Return the (X, Y) coordinate for the center point of the cell that contains the specified text.  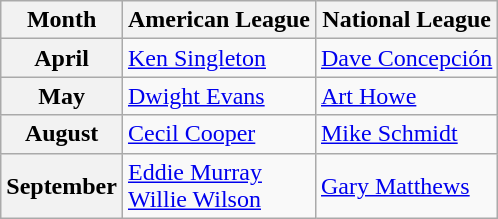
Art Howe (406, 96)
Ken Singleton (218, 58)
Month (62, 20)
National League (406, 20)
American League (218, 20)
Cecil Cooper (218, 134)
Eddie MurrayWillie Wilson (218, 186)
September (62, 186)
Dave Concepción (406, 58)
Dwight Evans (218, 96)
August (62, 134)
May (62, 96)
April (62, 58)
Mike Schmidt (406, 134)
Gary Matthews (406, 186)
